Pinpoint the cell where the given text exists, returning its (X, Y) midpoint coordinate. 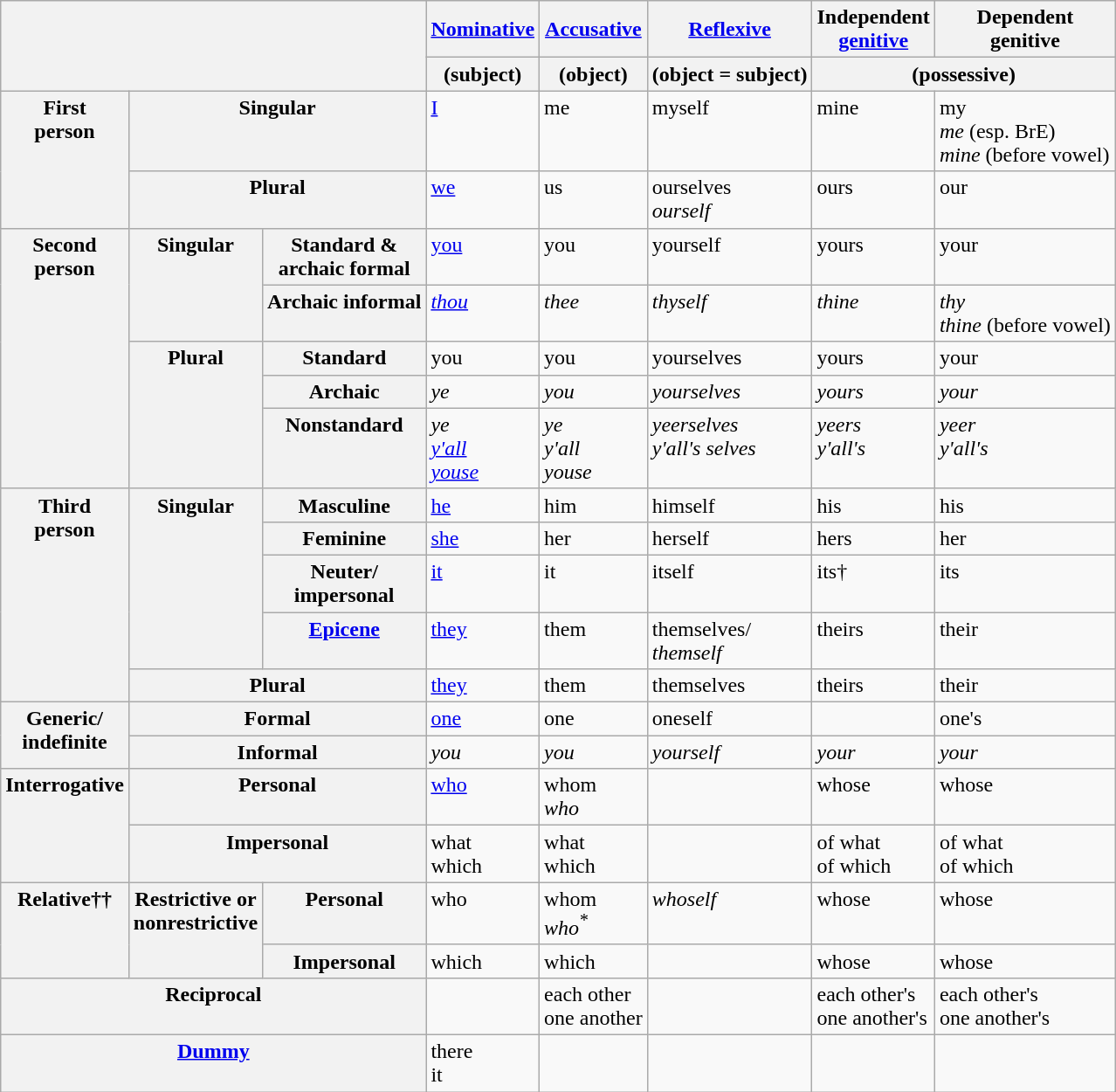
mine (873, 131)
themselves/themself (730, 639)
I (483, 131)
thine (873, 313)
Standard & archaic formal (344, 257)
Neuter/impersonal (344, 584)
Nonstandard (344, 448)
yeerselvesy'all's selves (730, 448)
thyself (730, 313)
thereit (483, 1064)
thythine (before vowel) (1025, 313)
thee (594, 313)
Nominative (483, 30)
himself (730, 505)
thou (483, 313)
us (594, 199)
Masculine (344, 505)
she (483, 538)
Reciprocal (213, 1006)
Interrogative (65, 826)
myself (730, 131)
Informal (278, 752)
our (1025, 199)
whomwho (594, 797)
its (1025, 584)
Reflexive (730, 30)
(object = subject) (730, 74)
themselves (730, 686)
me (594, 131)
Epicene (344, 639)
Dummy (213, 1064)
he (483, 505)
itself (730, 584)
ours (873, 199)
oneself (730, 719)
Archaic (344, 391)
each otherone another (594, 1006)
Relative†† (65, 930)
(object) (594, 74)
Standard (344, 358)
Dependentgenitive (1025, 30)
hers (873, 538)
Firstperson (65, 159)
Accusative (594, 30)
(possessive) (964, 74)
(subject) (483, 74)
herself (730, 538)
him (594, 505)
whomwho* (594, 914)
Generic/indefinite (65, 736)
Restrictive or nonrestrictive (196, 930)
ye (483, 391)
myme (esp. BrE)mine (before vowel) (1025, 131)
Feminine (344, 538)
ourselvesourself (730, 199)
Secondperson (65, 358)
Archaic informal (344, 313)
yeery'all's (1025, 448)
Independentgenitive (873, 30)
one's (1025, 719)
yeersy'all's (873, 448)
its† (873, 584)
whoself (730, 914)
Third person (65, 595)
Formal (278, 719)
we (483, 199)
